Identify which cell holds the provided text, then report its (x, y) central coordinate. 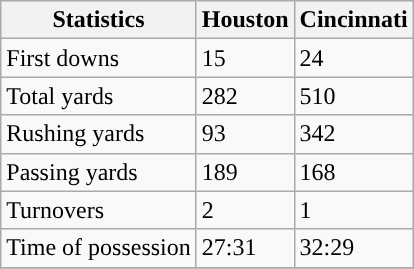
15 (245, 58)
168 (354, 172)
282 (245, 96)
Statistics (99, 20)
32:29 (354, 248)
27:31 (245, 248)
Total yards (99, 96)
2 (245, 210)
Rushing yards (99, 134)
24 (354, 58)
342 (354, 134)
Passing yards (99, 172)
1 (354, 210)
Cincinnati (354, 20)
Turnovers (99, 210)
Time of possession (99, 248)
189 (245, 172)
Houston (245, 20)
First downs (99, 58)
93 (245, 134)
510 (354, 96)
